Capture the cell that displays the provided text and extract its [X, Y] central coordinate. 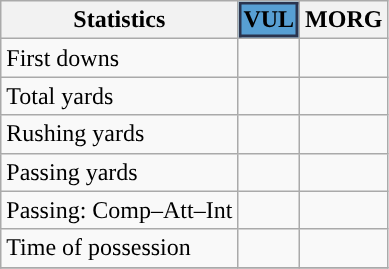
Statistics [120, 20]
Time of possession [120, 248]
Passing yards [120, 172]
Passing: Comp–Att–Int [120, 210]
MORG [344, 20]
VUL [269, 20]
First downs [120, 58]
Total yards [120, 96]
Rushing yards [120, 134]
